Provide the (x, y) coordinate of the cell's center where the given text is located.  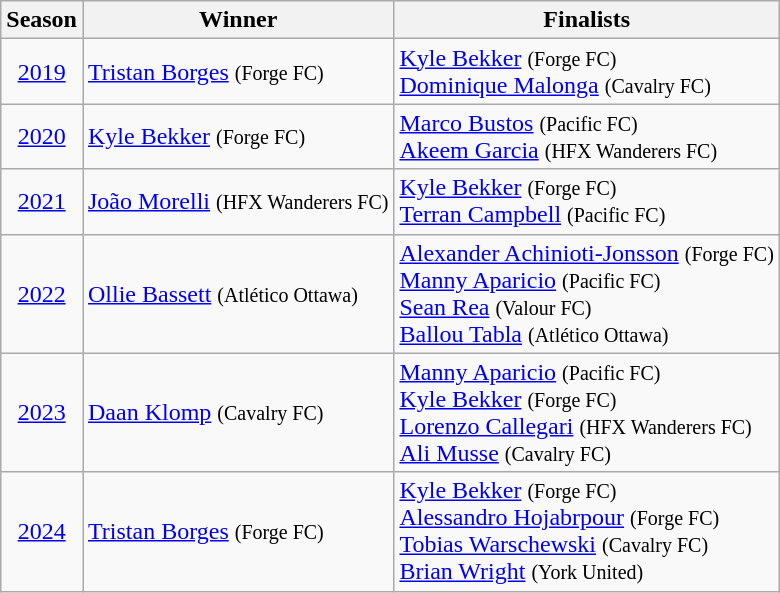
Season (42, 20)
Kyle Bekker (Forge FC) (238, 136)
2021 (42, 202)
2020 (42, 136)
Daan Klomp (Cavalry FC) (238, 412)
2023 (42, 412)
Winner (238, 20)
Manny Aparicio (Pacific FC) Kyle Bekker (Forge FC) Lorenzo Callegari (HFX Wanderers FC) Ali Musse (Cavalry FC) (586, 412)
2022 (42, 294)
Finalists (586, 20)
2019 (42, 72)
Marco Bustos (Pacific FC) Akeem Garcia (HFX Wanderers FC) (586, 136)
João Morelli (HFX Wanderers FC) (238, 202)
Kyle Bekker (Forge FC) Dominique Malonga (Cavalry FC) (586, 72)
Alexander Achinioti-Jonsson (Forge FC) Manny Aparicio (Pacific FC) Sean Rea (Valour FC) Ballou Tabla (Atlético Ottawa) (586, 294)
Ollie Bassett (Atlético Ottawa) (238, 294)
Kyle Bekker (Forge FC) Alessandro Hojabrpour (Forge FC) Tobias Warschewski (Cavalry FC) Brian Wright (York United) (586, 532)
2024 (42, 532)
Kyle Bekker (Forge FC) Terran Campbell (Pacific FC) (586, 202)
